Return the (x, y) coordinate for the center point of the cell that contains the specified text.  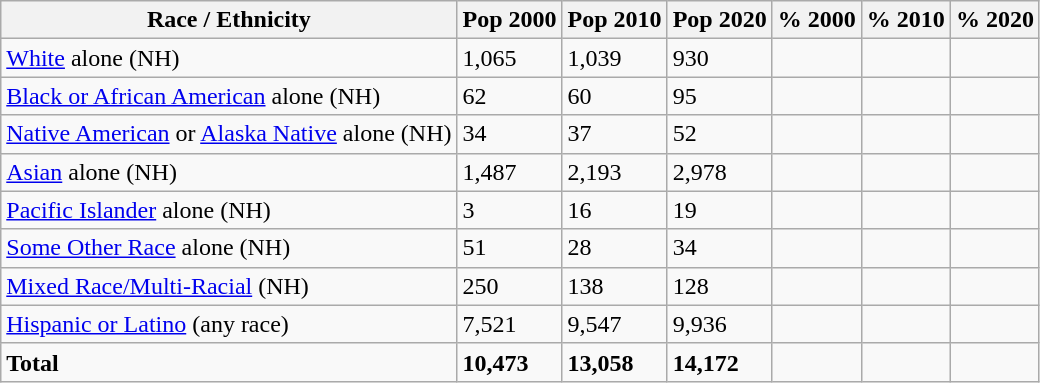
Hispanic or Latino (any race) (229, 324)
Pop 2000 (510, 20)
51 (510, 248)
3 (510, 210)
Asian alone (NH) (229, 172)
Race / Ethnicity (229, 20)
7,521 (510, 324)
16 (614, 210)
13,058 (614, 362)
Total (229, 362)
2,193 (614, 172)
Some Other Race alone (NH) (229, 248)
Pop 2010 (614, 20)
28 (614, 248)
19 (720, 210)
2,978 (720, 172)
% 2000 (816, 20)
128 (720, 286)
930 (720, 58)
250 (510, 286)
10,473 (510, 362)
White alone (NH) (229, 58)
Pacific Islander alone (NH) (229, 210)
Mixed Race/Multi-Racial (NH) (229, 286)
1,039 (614, 58)
% 2020 (994, 20)
95 (720, 96)
Native American or Alaska Native alone (NH) (229, 134)
Pop 2020 (720, 20)
60 (614, 96)
1,065 (510, 58)
138 (614, 286)
1,487 (510, 172)
Black or African American alone (NH) (229, 96)
37 (614, 134)
52 (720, 134)
9,936 (720, 324)
9,547 (614, 324)
62 (510, 96)
% 2010 (906, 20)
14,172 (720, 362)
